Return the [X, Y] coordinate for the center point of the cell that contains the specified text.  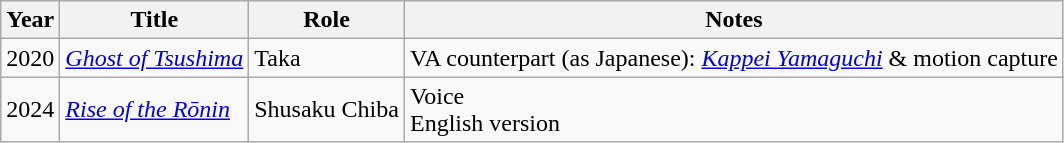
2024 [30, 110]
VoiceEnglish version [734, 110]
Title [154, 20]
Shusaku Chiba [327, 110]
VA counterpart (as Japanese): Kappei Yamaguchi & motion capture [734, 58]
Role [327, 20]
Rise of the Rōnin [154, 110]
Year [30, 20]
2020 [30, 58]
Ghost of Tsushima [154, 58]
Notes [734, 20]
Taka [327, 58]
